Pinpoint the cell where the given text exists, returning its (x, y) midpoint coordinate. 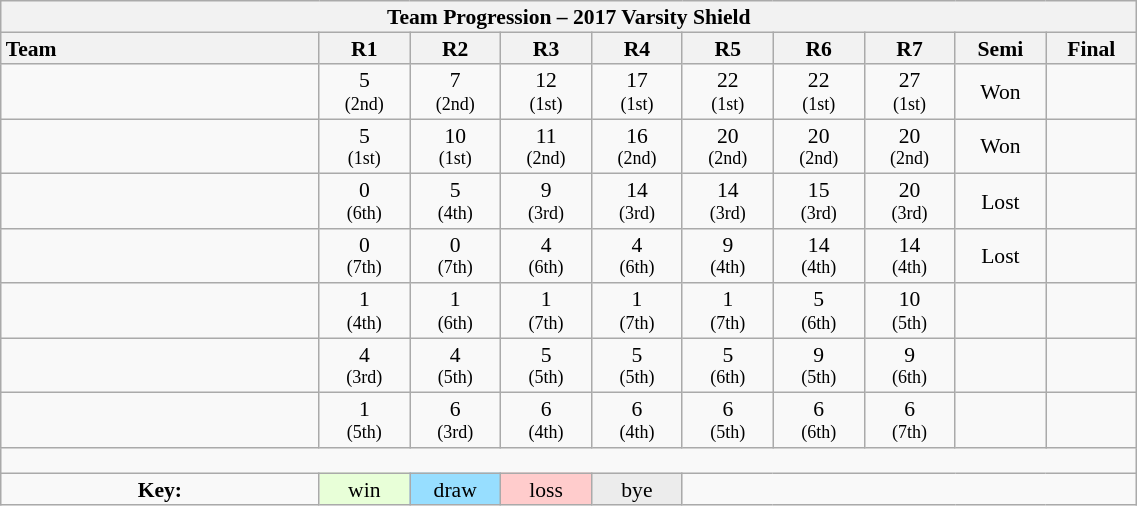
Final (1092, 49)
15 (3rd) (818, 202)
Semi (1000, 49)
R5 (728, 49)
4 (3rd) (364, 366)
5 (1st) (364, 146)
Team (160, 49)
R7 (910, 49)
5 (2nd) (364, 92)
draw (456, 489)
1 (5th) (364, 420)
0 (6th) (364, 202)
4 (5th) (456, 366)
20 (3rd) (910, 202)
1 (4th) (364, 312)
11 (2nd) (546, 146)
R3 (546, 49)
9 (6th) (910, 366)
Team Progression – 2017 Varsity Shield (569, 17)
1 (6th) (456, 312)
5 (4th) (456, 202)
10 (1st) (456, 146)
R1 (364, 49)
9 (4th) (728, 256)
6 (5th) (728, 420)
10 (5th) (910, 312)
7 (2nd) (456, 92)
12 (1st) (546, 92)
27 (1st) (910, 92)
R6 (818, 49)
9 (3rd) (546, 202)
R2 (456, 49)
bye (636, 489)
6 (6th) (818, 420)
17 (1st) (636, 92)
loss (546, 489)
R4 (636, 49)
6 (3rd) (456, 420)
Key: (160, 489)
win (364, 489)
6 (7th) (910, 420)
9 (5th) (818, 366)
16 (2nd) (636, 146)
